Provide the [x, y] coordinate of the cell's center where the given text is located.  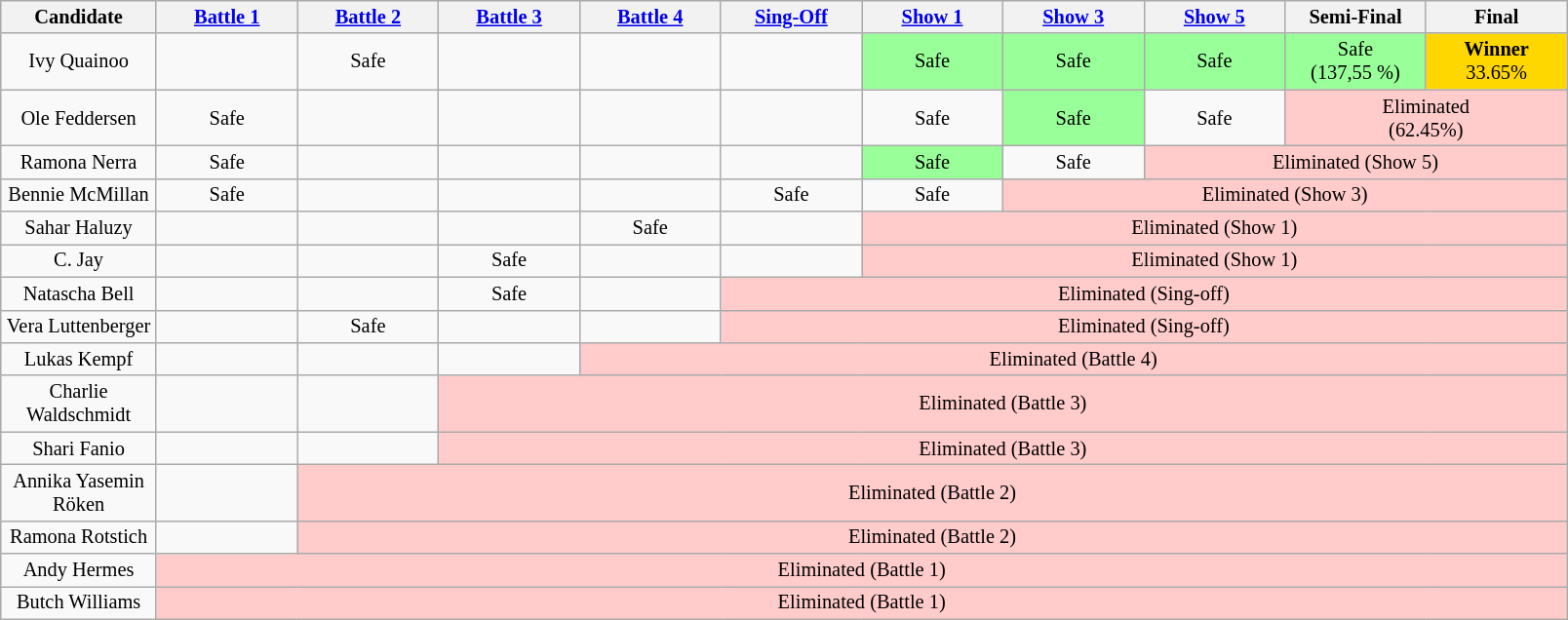
Butch Williams [79, 602]
Eliminated (Battle 4) [1073, 359]
Winner33.65% [1496, 61]
Candidate [79, 17]
C. Jay [79, 260]
Show 1 [932, 17]
Charlie Waldschmidt [79, 404]
Eliminated (Show 5) [1355, 162]
Andy Hermes [79, 570]
Shari Fanio [79, 448]
Ramona Nerra [79, 162]
Sahar Haluzy [79, 228]
Battle 4 [649, 17]
Sing-Off [792, 17]
Vera Luttenberger [79, 327]
Bennie McMillan [79, 195]
Ramona Rotstich [79, 537]
Natascha Bell [79, 293]
Semi-Final [1355, 17]
Eliminated (Show 3) [1285, 195]
Battle 2 [369, 17]
Final [1496, 17]
Safe(137,55 %) [1355, 61]
Annika Yasemin Röken [79, 492]
Show 3 [1073, 17]
Battle 3 [509, 17]
Ole Feddersen [79, 118]
Lukas Kempf [79, 359]
Eliminated(62.45%) [1426, 118]
Show 5 [1215, 17]
Battle 1 [226, 17]
Ivy Quainoo [79, 61]
